Capture the cell that displays the provided text and extract its (x, y) central coordinate. 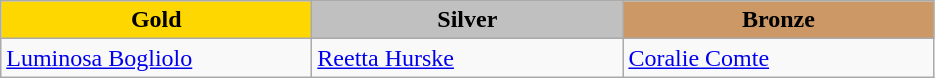
Luminosa Bogliolo (156, 58)
Silver (468, 20)
Bronze (778, 20)
Reetta Hurske (468, 58)
Coralie Comte (778, 58)
Gold (156, 20)
